Find where the given text appears and provide that cell's center as [x, y] coordinate. 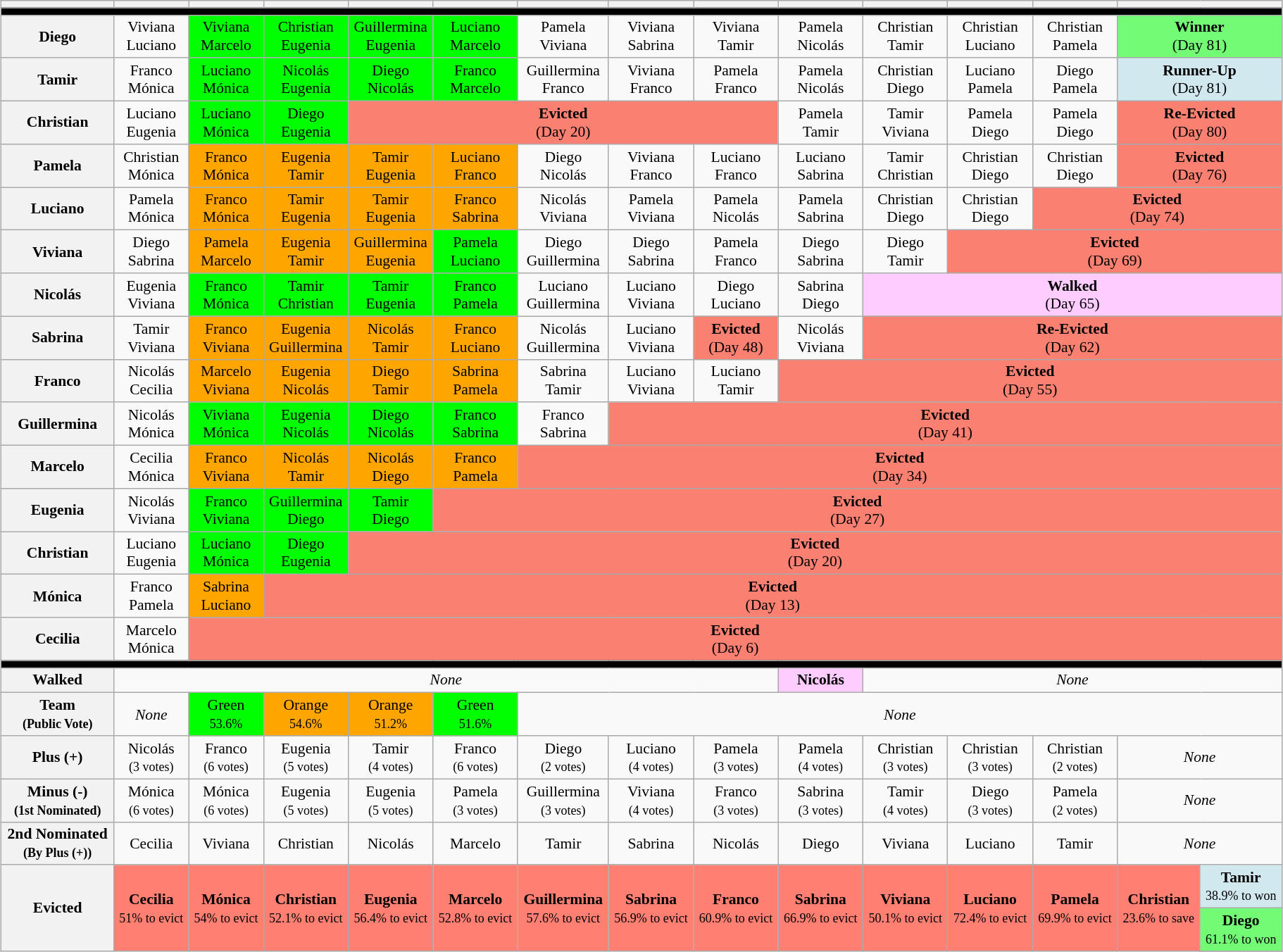
Franco(3 votes) [736, 800]
Evicted (Day 34) [900, 468]
Plus (+) [58, 758]
ChristianMónica [151, 166]
LucianoPamela [990, 80]
Guillermina(3 votes) [563, 800]
CeciliaMónica [151, 468]
ChristianPamela [1075, 37]
Evicted (Day 6) [735, 639]
EugeniaViviana [151, 294]
ChristianLuciano [990, 37]
Sabrina(3 votes) [820, 800]
SabrinaPamela [475, 380]
ChristianTamir [906, 37]
Re-Evicted (Day 62) [1073, 338]
Evicted (Day 13) [772, 596]
ChristianEugenia [306, 37]
SabrinaDiego [820, 294]
SabrinaTamir [563, 380]
PamelaMarcelo [226, 252]
Nicolás(3 votes) [151, 758]
LucianoMarcelo [475, 37]
MarceloViviana [226, 380]
Christian(2 votes) [1075, 758]
Pamela69.9% to evict [1075, 908]
Pamela(2 votes) [1075, 800]
LucianoGuillermina [563, 294]
Pamela(4 votes) [820, 758]
PamelaTamir [820, 123]
Guillermina57.6% to evict [563, 908]
Evicted [58, 908]
VivianaSabrina [651, 37]
Green53.6% [226, 714]
NicolásMónica [151, 424]
NicolásCecilia [151, 380]
Walked (Day 65) [1073, 294]
Walked [58, 680]
PamelaSabrina [820, 208]
MarceloMónica [151, 639]
Viviana(4 votes) [651, 800]
VivianaMarcelo [226, 37]
Sabrina56.9% to evict [651, 908]
NicolásGuillermina [563, 338]
Runner-Up (Day 81) [1200, 80]
Luciano72.4% to evict [990, 908]
Winner (Day 81) [1200, 37]
Minus (-)(1st Nominated) [58, 800]
VivianaMónica [226, 424]
PamelaLuciano [475, 252]
Evicted (Day 76) [1200, 166]
DiegoGuillermina [563, 252]
GuillerminaDiego [306, 510]
Diego61.1% to won [1241, 929]
PamelaMónica [151, 208]
Mónica54% to evict [226, 908]
Evicted (Day 41) [945, 424]
Re-Evicted (Day 80) [1200, 123]
Green51.6% [475, 714]
Evicted (Day 55) [1029, 380]
Eugenia [58, 510]
Orange54.6% [306, 714]
VivianaLuciano [151, 37]
Evicted (Day 74) [1157, 208]
Christian52.1% to evict [306, 908]
DiegoLuciano [736, 294]
Evicted (Day 48) [736, 338]
Mónica [58, 596]
NicolásEugenia [306, 80]
DiegoPamela [1075, 80]
GuillerminaFranco [563, 80]
Evicted (Day 69) [1115, 252]
Christian23.6% to save [1159, 908]
TamirDiego [390, 510]
Orange51.2% [390, 714]
2nd Nominated(By Plus (+)) [58, 844]
Diego(2 votes) [563, 758]
Marcelo52.8% to evict [475, 908]
Diego(3 votes) [990, 800]
FrancoMarcelo [475, 80]
Pamela [58, 166]
Franco60.9% to evict [736, 908]
SabrinaLuciano [226, 596]
Guillermina [58, 424]
NicolásDiego [390, 468]
Cecilia51% to evict [151, 908]
LucianoTamir [736, 380]
Luciano(4 votes) [651, 758]
Franco [58, 380]
VivianaTamir [736, 37]
Evicted (Day 27) [858, 510]
LucianoSabrina [820, 166]
Eugenia56.4% to evict [390, 908]
FrancoLuciano [475, 338]
Sabrina66.9% to evict [820, 908]
Viviana50.1% to evict [906, 908]
EugeniaGuillermina [306, 338]
Tamir38.9% to won [1241, 887]
Team (Public Vote) [58, 714]
